Pinpoint the cell where the given text exists, returning its [X, Y] midpoint coordinate. 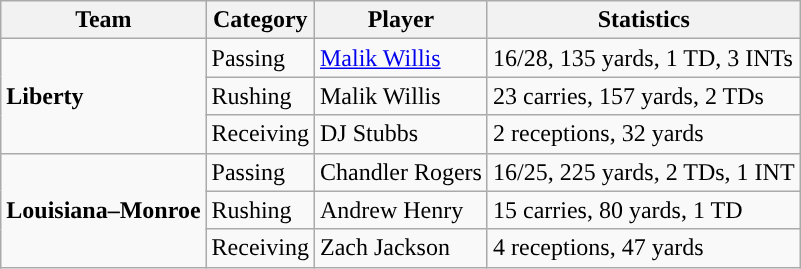
2 receptions, 32 yards [644, 134]
16/28, 135 yards, 1 TD, 3 INTs [644, 58]
Liberty [104, 96]
Zach Jackson [400, 248]
Player [400, 20]
15 carries, 80 yards, 1 TD [644, 210]
Chandler Rogers [400, 172]
Category [260, 20]
DJ Stubbs [400, 134]
Team [104, 20]
4 receptions, 47 yards [644, 248]
Statistics [644, 20]
Louisiana–Monroe [104, 210]
23 carries, 157 yards, 2 TDs [644, 96]
16/25, 225 yards, 2 TDs, 1 INT [644, 172]
Andrew Henry [400, 210]
